Capture the cell that displays the provided text and extract its [X, Y] central coordinate. 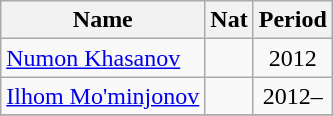
Numon Khasanov [103, 58]
Ilhom Mo'minjonov [103, 96]
2012– [292, 96]
Nat [229, 20]
Period [292, 20]
2012 [292, 58]
Name [103, 20]
